Search for the cell housing the specified text and yield its (X, Y) center coordinate. 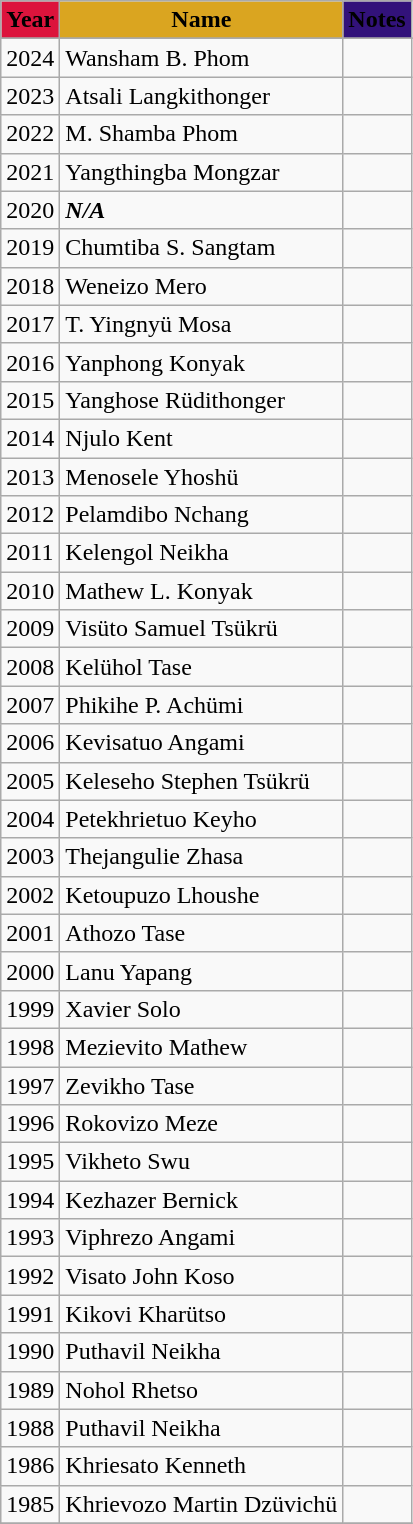
2006 (30, 743)
Yanghose Rüdithonger (202, 400)
N/A (202, 210)
Kevisatuo Angami (202, 743)
Mezievito Mathew (202, 1047)
2004 (30, 819)
1988 (30, 1428)
2013 (30, 477)
Chumtiba S. Sangtam (202, 248)
Visüto Samuel Tsükrü (202, 629)
2010 (30, 591)
1989 (30, 1390)
2023 (30, 96)
1997 (30, 1085)
Kelühol Tase (202, 667)
2001 (30, 933)
Vikheto Swu (202, 1162)
2003 (30, 857)
Atsali Langkithonger (202, 96)
1995 (30, 1162)
Khrievozo Martin Dzüvichü (202, 1504)
2002 (30, 895)
Menosele Yhoshü (202, 477)
2011 (30, 553)
Xavier Solo (202, 1009)
2024 (30, 58)
Kelengol Neikha (202, 553)
2018 (30, 286)
1998 (30, 1047)
2009 (30, 629)
Rokovizo Meze (202, 1124)
2008 (30, 667)
Viphrezo Angami (202, 1238)
1993 (30, 1238)
2022 (30, 134)
Weneizo Mero (202, 286)
Notes (377, 20)
Athozo Tase (202, 933)
Phikihe P. Achümi (202, 705)
Yanphong Konyak (202, 362)
2000 (30, 971)
Year (30, 20)
2007 (30, 705)
1985 (30, 1504)
Keleseho Stephen Tsükrü (202, 781)
2012 (30, 515)
2005 (30, 781)
Petekhrietuo Keyho (202, 819)
2020 (30, 210)
Yangthingba Mongzar (202, 172)
2016 (30, 362)
2019 (30, 248)
1990 (30, 1352)
1996 (30, 1124)
Nohol Rhetso (202, 1390)
Khriesato Kenneth (202, 1466)
Visato John Koso (202, 1276)
Zevikho Tase (202, 1085)
Pelamdibo Nchang (202, 515)
T. Yingnyü Mosa (202, 324)
1994 (30, 1200)
1986 (30, 1466)
1999 (30, 1009)
2017 (30, 324)
Wansham B. Phom (202, 58)
1992 (30, 1276)
Njulo Kent (202, 438)
Thejangulie Zhasa (202, 857)
Kikovi Kharütso (202, 1314)
2015 (30, 400)
Mathew L. Konyak (202, 591)
M. Shamba Phom (202, 134)
Name (202, 20)
2021 (30, 172)
1991 (30, 1314)
Kezhazer Bernick (202, 1200)
Lanu Yapang (202, 971)
2014 (30, 438)
Ketoupuzo Lhoushe (202, 895)
